Detect which cell encompasses the target text, then output its (X, Y) center coordinate. 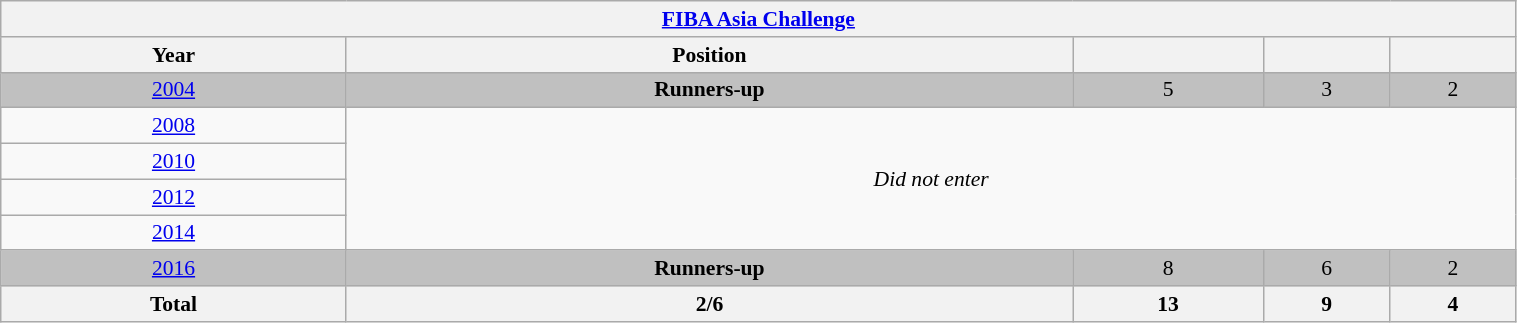
6 (1327, 269)
4 (1453, 304)
2004 (174, 90)
2012 (174, 197)
Year (174, 55)
13 (1168, 304)
FIBA Asia Challenge (758, 19)
5 (1168, 90)
3 (1327, 90)
2008 (174, 126)
Position (709, 55)
9 (1327, 304)
2014 (174, 233)
Did not enter (931, 179)
2/6 (709, 304)
2016 (174, 269)
2010 (174, 162)
Total (174, 304)
8 (1168, 269)
